Identify which cell holds the provided text, then report its [X, Y] central coordinate. 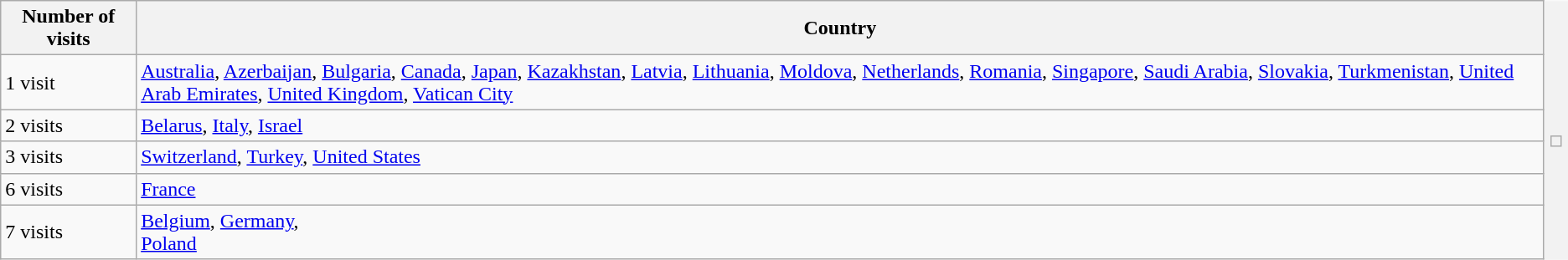
Belgium, Germany,Poland [840, 232]
3 visits [69, 157]
6 visits [69, 189]
Number of visits [69, 28]
7 visits [69, 232]
Belarus, Italy, Israel [840, 125]
Switzerland, Turkey, United States [840, 157]
France [840, 189]
1 visit [69, 82]
Country [840, 28]
2 visits [69, 125]
